Capture the cell that displays the provided text and extract its (X, Y) central coordinate. 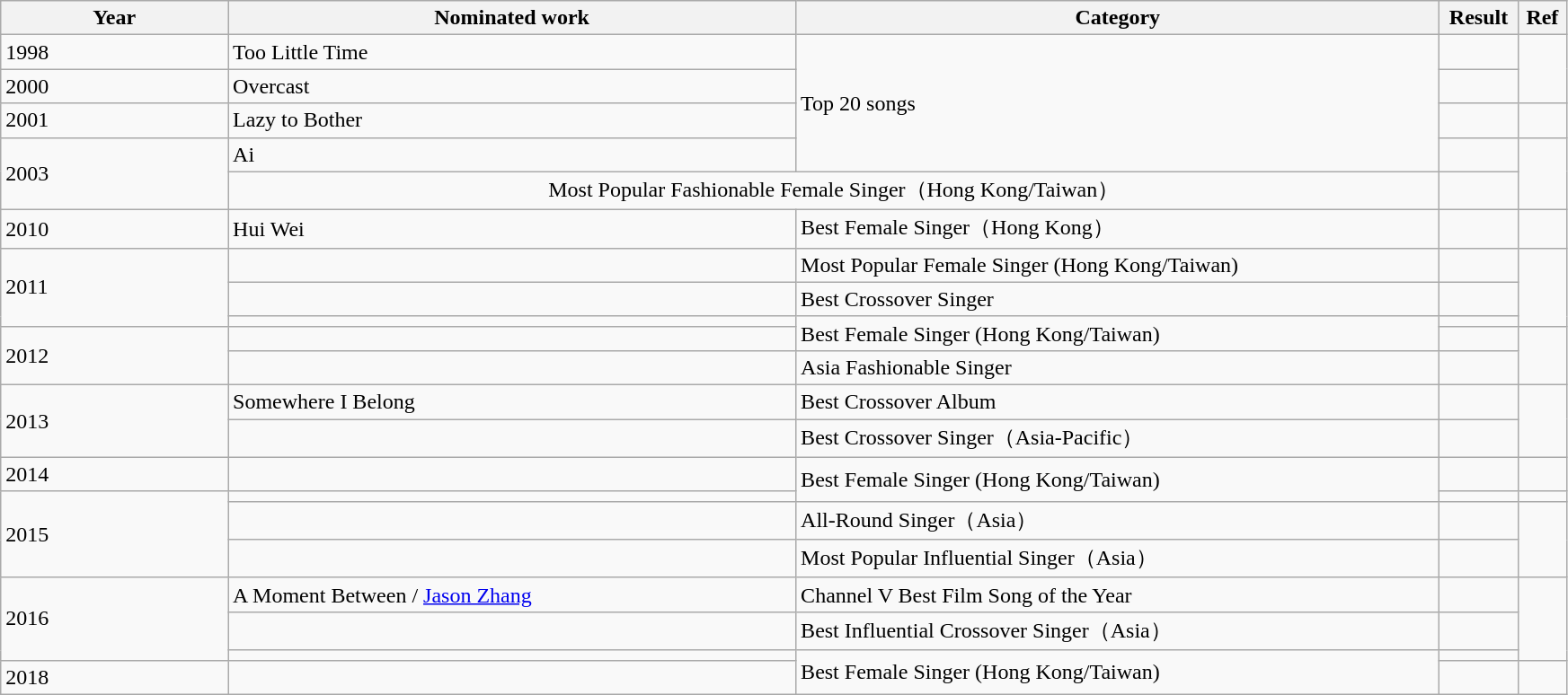
Result (1479, 18)
Asia Fashionable Singer (1118, 367)
Category (1118, 18)
2013 (115, 420)
Top 20 songs (1118, 103)
Too Little Time (512, 52)
Most Popular Female Singer (Hong Kong/Taiwan) (1118, 265)
Ai (512, 154)
2003 (115, 174)
2014 (115, 474)
Hui Wei (512, 230)
Overcast (512, 86)
Lazy to Bother (512, 120)
2018 (115, 677)
All-Round Singer（Asia） (1118, 521)
2012 (115, 356)
2010 (115, 230)
Channel V Best Film Song of the Year (1118, 594)
Nominated work (512, 18)
2015 (115, 534)
Ref (1542, 18)
2016 (115, 619)
Best Crossover Singer (1118, 299)
2001 (115, 120)
2000 (115, 86)
Best Crossover Singer（Asia-Pacific） (1118, 438)
A Moment Between / Jason Zhang (512, 594)
Most Popular Influential Singer（Asia） (1118, 559)
1998 (115, 52)
Best Crossover Album (1118, 401)
Somewhere I Belong (512, 401)
Most Popular Fashionable Female Singer（Hong Kong/Taiwan） (834, 190)
Year (115, 18)
Best Influential Crossover Singer（Asia） (1118, 630)
2011 (115, 287)
Best Female Singer（Hong Kong） (1118, 230)
